Provide the (x, y) coordinate of the cell's center where the given text is located.  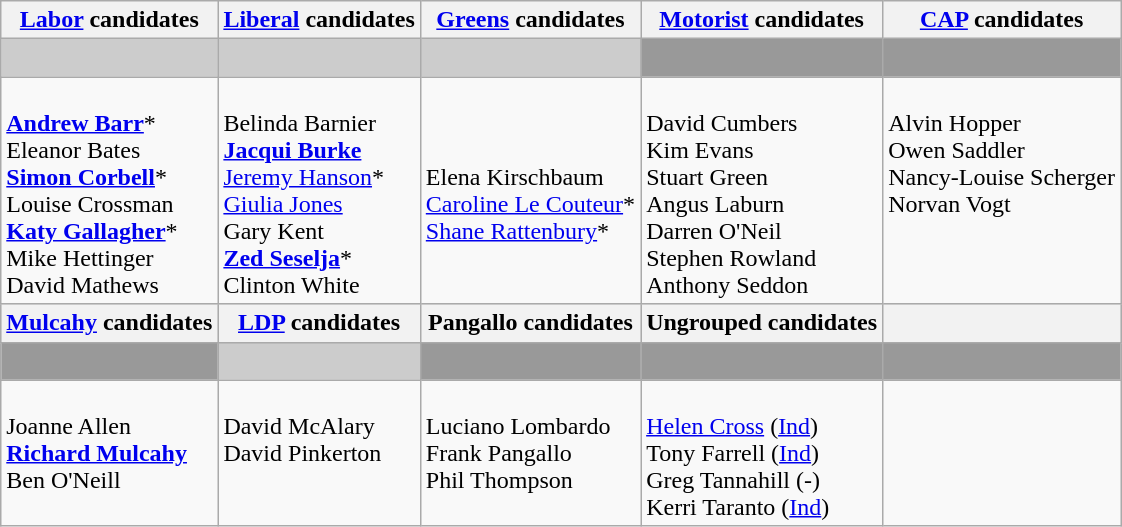
Greens candidates (530, 20)
Alvin Hopper Owen Saddler Nancy-Louise Scherger Norvan Vogt (1002, 190)
Ungrouped candidates (762, 323)
CAP candidates (1002, 20)
Helen Cross (Ind) Tony Farrell (Ind) Greg Tannahill (-) Kerri Taranto (Ind) (762, 453)
Pangallo candidates (530, 323)
Elena Kirschbaum Caroline Le Couteur* Shane Rattenbury* (530, 190)
Labor candidates (110, 20)
David McAlary David Pinkerton (319, 453)
Andrew Barr* Eleanor Bates Simon Corbell* Louise Crossman Katy Gallagher* Mike Hettinger David Mathews (110, 190)
Luciano Lombardo Frank Pangallo Phil Thompson (530, 453)
Liberal candidates (319, 20)
Motorist candidates (762, 20)
Mulcahy candidates (110, 323)
LDP candidates (319, 323)
Belinda Barnier Jacqui Burke Jeremy Hanson* Giulia Jones Gary Kent Zed Seselja* Clinton White (319, 190)
David Cumbers Kim Evans Stuart Green Angus Laburn Darren O'Neil Stephen Rowland Anthony Seddon (762, 190)
Joanne Allen Richard Mulcahy Ben O'Neill (110, 453)
